Capture the cell that displays the provided text and extract its [x, y] central coordinate. 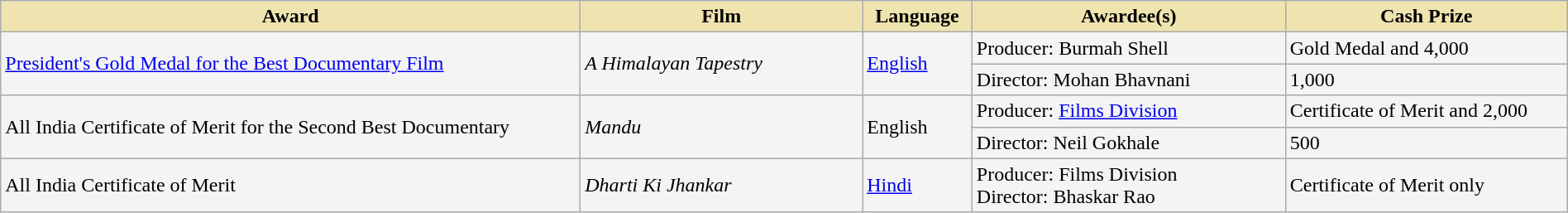
Award [291, 17]
Film [721, 17]
President's Gold Medal for the Best Documentary Film [291, 64]
Awardee(s) [1128, 17]
Mandu [721, 127]
All India Certificate of Merit for the Second Best Documentary [291, 127]
Gold Medal and 4,000 [1426, 48]
Certificate of Merit and 2,000 [1426, 111]
Language [918, 17]
Certificate of Merit only [1426, 186]
Dharti Ki Jhankar [721, 186]
All India Certificate of Merit [291, 186]
Director: Neil Gokhale [1128, 143]
Hindi [918, 186]
Producer: Burmah Shell [1128, 48]
1,000 [1426, 80]
A Himalayan Tapestry [721, 64]
Producer: Films Division [1128, 111]
Cash Prize [1426, 17]
500 [1426, 143]
Director: Mohan Bhavnani [1128, 80]
Producer: Films DivisionDirector: Bhaskar Rao [1128, 186]
